Output the [x, y] coordinate of the center of the cell containing the given text.  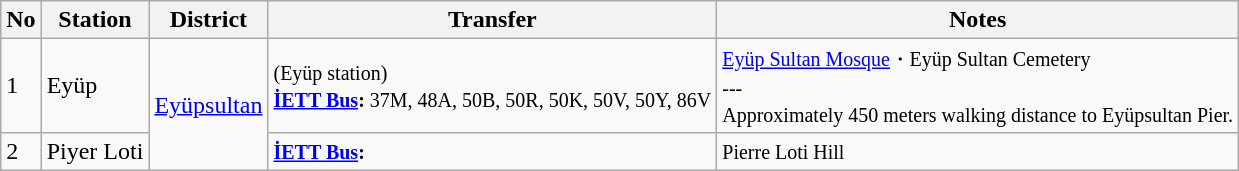
Notes [978, 20]
Pierre Loti Hill [978, 151]
İETT Bus: [492, 151]
Station [95, 20]
Eyüp Sultan Mosque・Eyüp Sultan Cemetery---Approximately 450 meters walking distance to Eyüpsultan Pier. [978, 86]
Eyüpsultan [208, 105]
No [21, 20]
(Eyüp station)İETT Bus: 37M, 48A, 50B, 50R, 50K, 50V, 50Y, 86V [492, 86]
Piyer Loti [95, 151]
1 [21, 86]
District [208, 20]
Eyüp [95, 86]
Transfer [492, 20]
2 [21, 151]
